Detect which cell encompasses the target text, then output its (X, Y) center coordinate. 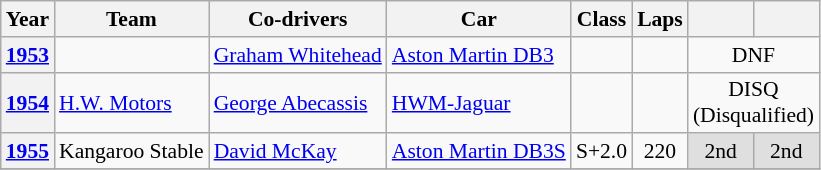
Team (132, 19)
David McKay (298, 152)
Aston Martin DB3 (479, 55)
Class (602, 19)
George Abecassis (298, 102)
Co-drivers (298, 19)
1954 (28, 102)
S+2.0 (602, 152)
DISQ(Disqualified) (754, 102)
Laps (660, 19)
1953 (28, 55)
Car (479, 19)
1955 (28, 152)
Year (28, 19)
220 (660, 152)
HWM-Jaguar (479, 102)
Aston Martin DB3S (479, 152)
Graham Whitehead (298, 55)
DNF (754, 55)
Kangaroo Stable (132, 152)
H.W. Motors (132, 102)
